Search for the cell housing the specified text and yield its [X, Y] center coordinate. 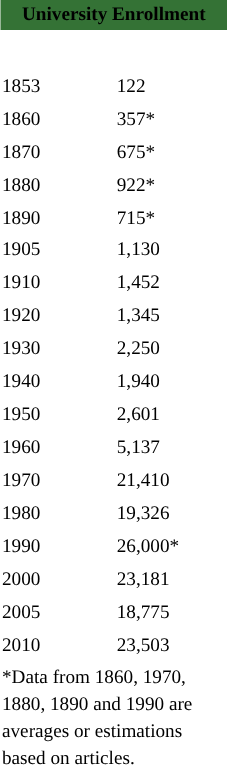
23,503 [171, 646]
1860 [56, 120]
26,000* [171, 547]
1970 [56, 481]
1960 [56, 448]
715* [171, 218]
2,601 [171, 416]
1930 [56, 350]
1880 [56, 185]
University Enrollment [113, 15]
1920 [56, 317]
1910 [56, 284]
122 [171, 87]
18,775 [171, 613]
2,250 [171, 350]
23,181 [171, 580]
2005 [56, 613]
1990 [56, 547]
357* [171, 120]
922* [171, 185]
1905 [56, 251]
5,137 [171, 448]
1,345 [171, 317]
1940 [56, 383]
675* [171, 153]
1950 [56, 416]
19,326 [171, 514]
2000 [56, 580]
1980 [56, 514]
1890 [56, 218]
1853 [56, 87]
21,410 [171, 481]
1,452 [171, 284]
2010 [56, 646]
1,940 [171, 383]
1870 [56, 153]
1,130 [171, 251]
